Detect which cell encompasses the target text, then output its [x, y] center coordinate. 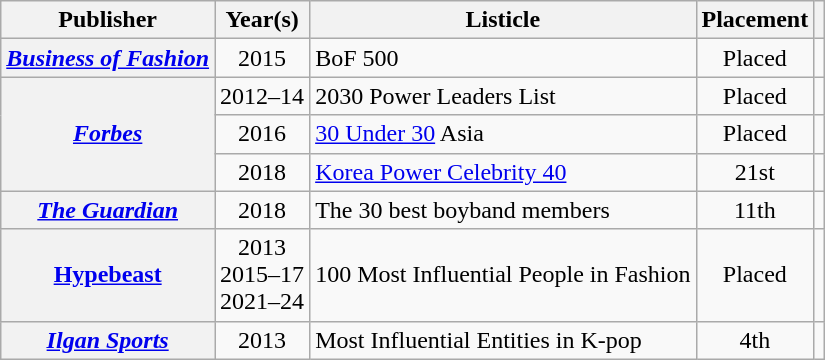
2012–14 [262, 96]
20132015–172021–24 [262, 275]
Korea Power Celebrity 40 [503, 172]
Year(s) [262, 20]
4th [755, 340]
Most Influential Entities in K-pop [503, 340]
21st [755, 172]
2016 [262, 134]
Forbes [108, 134]
Publisher [108, 20]
The 30 best boyband members [503, 210]
11th [755, 210]
Placement [755, 20]
The Guardian [108, 210]
2030 Power Leaders List [503, 96]
Listicle [503, 20]
Ilgan Sports [108, 340]
Business of Fashion [108, 58]
2013 [262, 340]
BoF 500 [503, 58]
Hypebeast [108, 275]
30 Under 30 Asia [503, 134]
100 Most Influential People in Fashion [503, 275]
2015 [262, 58]
